Return the (x, y) coordinate for the center point of the cell that contains the specified text.  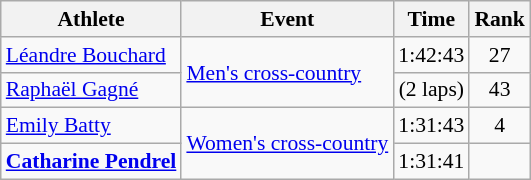
43 (500, 90)
1:31:41 (431, 162)
Men's cross-country (287, 72)
(2 laps) (431, 90)
Time (431, 19)
Event (287, 19)
1:42:43 (431, 55)
Emily Batty (92, 126)
Women's cross-country (287, 144)
1:31:43 (431, 126)
Athlete (92, 19)
4 (500, 126)
Rank (500, 19)
Catharine Pendrel (92, 162)
Léandre Bouchard (92, 55)
27 (500, 55)
Raphaël Gagné (92, 90)
